Return the (x, y) coordinate for the center point of the cell that contains the specified text.  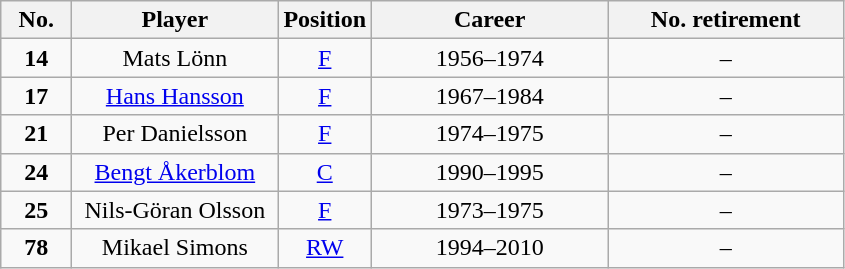
1956–1974 (490, 58)
25 (36, 210)
Hans Hansson (175, 96)
1990–1995 (490, 172)
21 (36, 134)
1994–2010 (490, 248)
Mikael Simons (175, 248)
Player (175, 20)
17 (36, 96)
No. retirement (726, 20)
No. (36, 20)
Career (490, 20)
78 (36, 248)
Position (325, 20)
Per Danielsson (175, 134)
RW (325, 248)
Mats Lönn (175, 58)
Bengt Åkerblom (175, 172)
1973–1975 (490, 210)
Nils-Göran Olsson (175, 210)
1967–1984 (490, 96)
1974–1975 (490, 134)
14 (36, 58)
24 (36, 172)
C (325, 172)
